Find where the given text appears and provide that cell's center as (X, Y) coordinate. 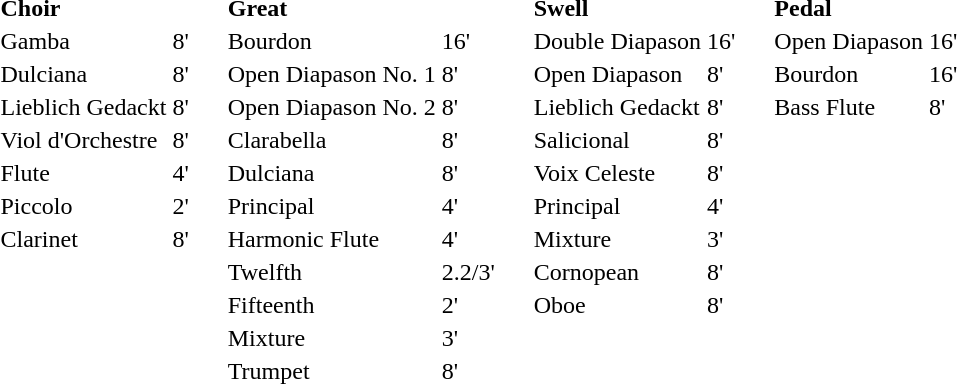
Bass Flute (849, 107)
Open Diapason No. 2 (332, 107)
Cornopean (617, 272)
Dulciana (332, 173)
Open Diapason No. 1 (332, 74)
2.2/3' (468, 272)
Salicional (617, 140)
Oboe (617, 305)
Lieblich Gedackt (617, 107)
Twelfth (332, 272)
Double Diapason (617, 41)
Voix Celeste (617, 173)
Clarabella (332, 140)
Harmonic Flute (332, 239)
Fifteenth (332, 305)
